From the cell containing the given text, extract its center point as [X, Y] coordinate. 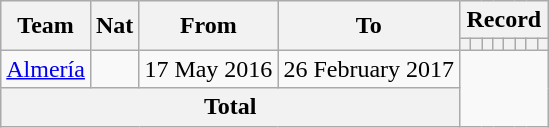
From [208, 26]
Almería [46, 69]
To [369, 26]
Team [46, 26]
Nat [114, 26]
26 February 2017 [369, 69]
Total [230, 107]
17 May 2016 [208, 69]
Record [504, 20]
